Provide the (x, y) coordinate of the cell's center where the given text is located.  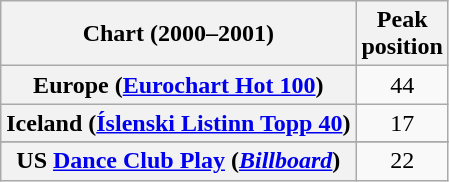
Iceland (Íslenski Listinn Topp 40) (178, 123)
Peakposition (402, 34)
Europe (Eurochart Hot 100) (178, 85)
Chart (2000–2001) (178, 34)
44 (402, 85)
17 (402, 123)
US Dance Club Play (Billboard) (178, 161)
22 (402, 161)
